Search for the cell housing the specified text and yield its (X, Y) center coordinate. 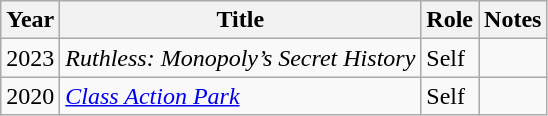
Class Action Park (240, 96)
Title (240, 20)
2023 (30, 58)
Ruthless: Monopoly’s Secret History (240, 58)
Year (30, 20)
Role (450, 20)
Notes (513, 20)
2020 (30, 96)
